Return the [x, y] coordinate for the center point of the cell that contains the specified text.  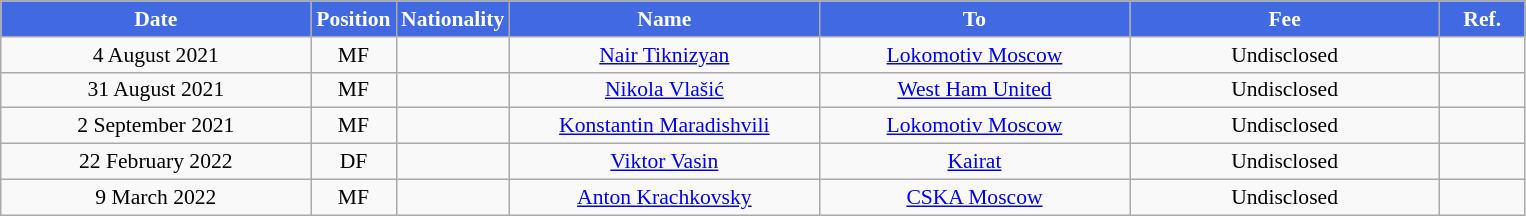
West Ham United [974, 90]
9 March 2022 [156, 197]
2 September 2021 [156, 126]
To [974, 19]
Fee [1285, 19]
Position [354, 19]
Date [156, 19]
Konstantin Maradishvili [664, 126]
Name [664, 19]
22 February 2022 [156, 162]
Ref. [1482, 19]
Nikola Vlašić [664, 90]
31 August 2021 [156, 90]
CSKA Moscow [974, 197]
Viktor Vasin [664, 162]
4 August 2021 [156, 55]
Anton Krachkovsky [664, 197]
Nair Tiknizyan [664, 55]
Kairat [974, 162]
Nationality [452, 19]
DF [354, 162]
